Scan for the cell matching the given text and deliver its [x, y] coordinate at center. 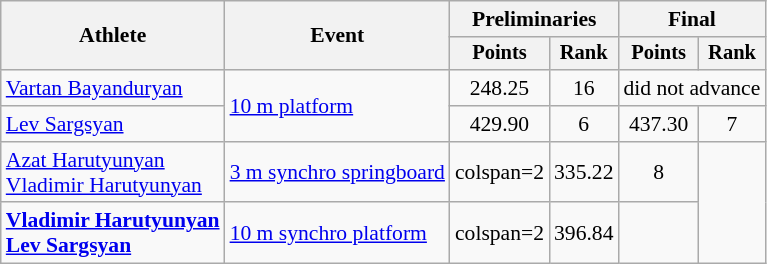
10 m synchro platform [338, 234]
10 m platform [338, 106]
335.22 [584, 172]
Vladimir HarutyunyanLev Sargsyan [113, 234]
248.25 [500, 88]
396.84 [584, 234]
Azat HarutyunyanVladimir Harutyunyan [113, 172]
Preliminaries [534, 19]
6 [584, 124]
Final [692, 19]
7 [732, 124]
Event [338, 36]
Athlete [113, 36]
8 [658, 172]
Vartan Bayanduryan [113, 88]
Lev Sargsyan [113, 124]
3 m synchro springboard [338, 172]
429.90 [500, 124]
437.30 [658, 124]
did not advance [692, 88]
16 [584, 88]
